Search for the cell housing the specified text and yield its [X, Y] center coordinate. 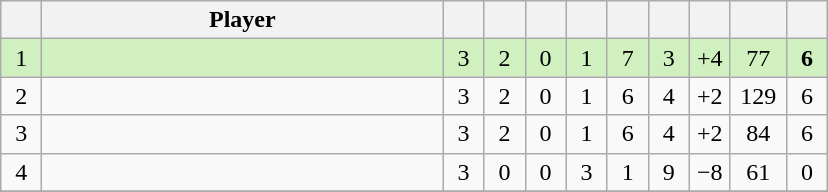
61 [758, 172]
129 [758, 96]
+4 [710, 58]
9 [668, 172]
7 [628, 58]
77 [758, 58]
Player [242, 20]
−8 [710, 172]
84 [758, 134]
